From the cell containing the given text, extract its center point as [x, y] coordinate. 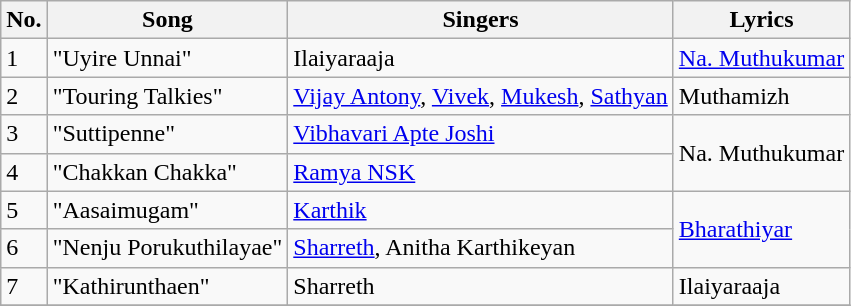
"Touring Talkies" [168, 96]
No. [24, 20]
Ramya NSK [481, 172]
"Aasaimugam" [168, 210]
Singers [481, 20]
3 [24, 134]
Vibhavari Apte Joshi [481, 134]
4 [24, 172]
Song [168, 20]
Sharreth, Anitha Karthikeyan [481, 248]
"Uyire Unnai" [168, 58]
"Kathirunthaen" [168, 286]
Muthamizh [761, 96]
Vijay Antony, Vivek, Mukesh, Sathyan [481, 96]
Lyrics [761, 20]
"Suttipenne" [168, 134]
5 [24, 210]
"Nenju Porukuthilayae" [168, 248]
Karthik [481, 210]
Bharathiyar [761, 229]
"Chakkan Chakka" [168, 172]
7 [24, 286]
2 [24, 96]
Sharreth [481, 286]
6 [24, 248]
1 [24, 58]
